For the text-containing cell, return its midpoint in [X, Y] coordinate format. 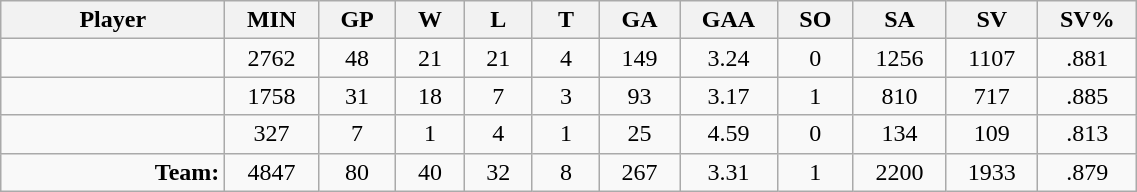
Team: [113, 172]
327 [272, 134]
SO [815, 20]
.813 [1088, 134]
25 [640, 134]
.881 [1088, 58]
93 [640, 96]
GP [357, 20]
GA [640, 20]
1256 [899, 58]
40 [430, 172]
T [566, 20]
2200 [899, 172]
3.24 [729, 58]
1933 [992, 172]
717 [992, 96]
109 [992, 134]
1107 [992, 58]
810 [899, 96]
Player [113, 20]
31 [357, 96]
4847 [272, 172]
3.31 [729, 172]
3.17 [729, 96]
SV% [1088, 20]
SV [992, 20]
GAA [729, 20]
2762 [272, 58]
4.59 [729, 134]
32 [498, 172]
134 [899, 134]
149 [640, 58]
W [430, 20]
MIN [272, 20]
.885 [1088, 96]
L [498, 20]
267 [640, 172]
1758 [272, 96]
18 [430, 96]
.879 [1088, 172]
48 [357, 58]
80 [357, 172]
8 [566, 172]
3 [566, 96]
SA [899, 20]
